Return [X, Y] of the center of cell containing provided text 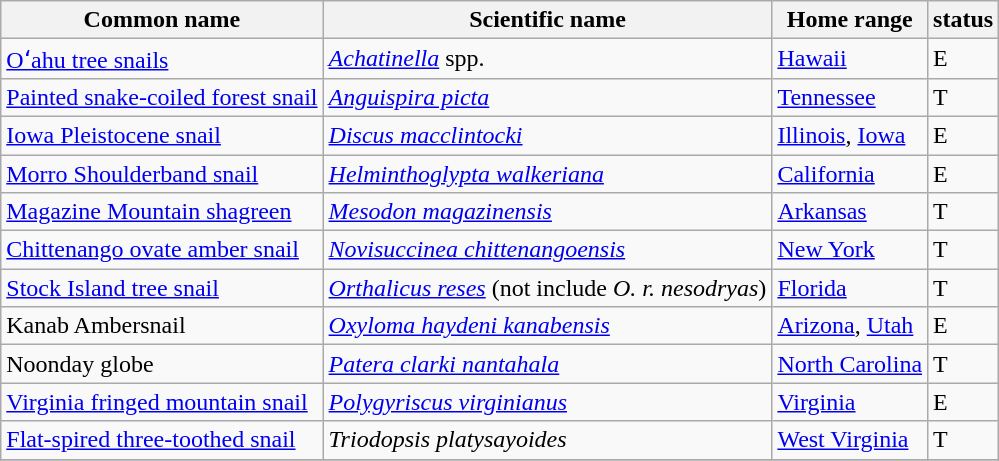
Virginia [850, 402]
Tennessee [850, 97]
New York [850, 250]
status [964, 20]
Oxyloma haydeni kanabensis [548, 326]
Virginia fringed mountain snail [162, 402]
Helminthoglypta walkeriana [548, 173]
Polygyriscus virginianus [548, 402]
Achatinella spp. [548, 59]
Scientific name [548, 20]
Home range [850, 20]
Magazine Mountain shagreen [162, 212]
Discus macclintocki [548, 135]
Common name [162, 20]
Mesodon magazinensis [548, 212]
Arkansas [850, 212]
Flat-spired three-toothed snail [162, 440]
Patera clarki nantahala [548, 364]
Stock Island tree snail [162, 288]
Oʻahu tree snails [162, 59]
West Virginia [850, 440]
Illinois, Iowa [850, 135]
North Carolina [850, 364]
Florida [850, 288]
Hawaii [850, 59]
Morro Shoulderband snail [162, 173]
Novisuccinea chittenangoensis [548, 250]
Anguispira picta [548, 97]
Iowa Pleistocene snail [162, 135]
Chittenango ovate amber snail [162, 250]
Noonday globe [162, 364]
Orthalicus reses (not include O. r. nesodryas) [548, 288]
Triodopsis platysayoides [548, 440]
Painted snake-coiled forest snail [162, 97]
Arizona, Utah [850, 326]
California [850, 173]
Kanab Ambersnail [162, 326]
